From the cell containing the given text, extract its center point as (X, Y) coordinate. 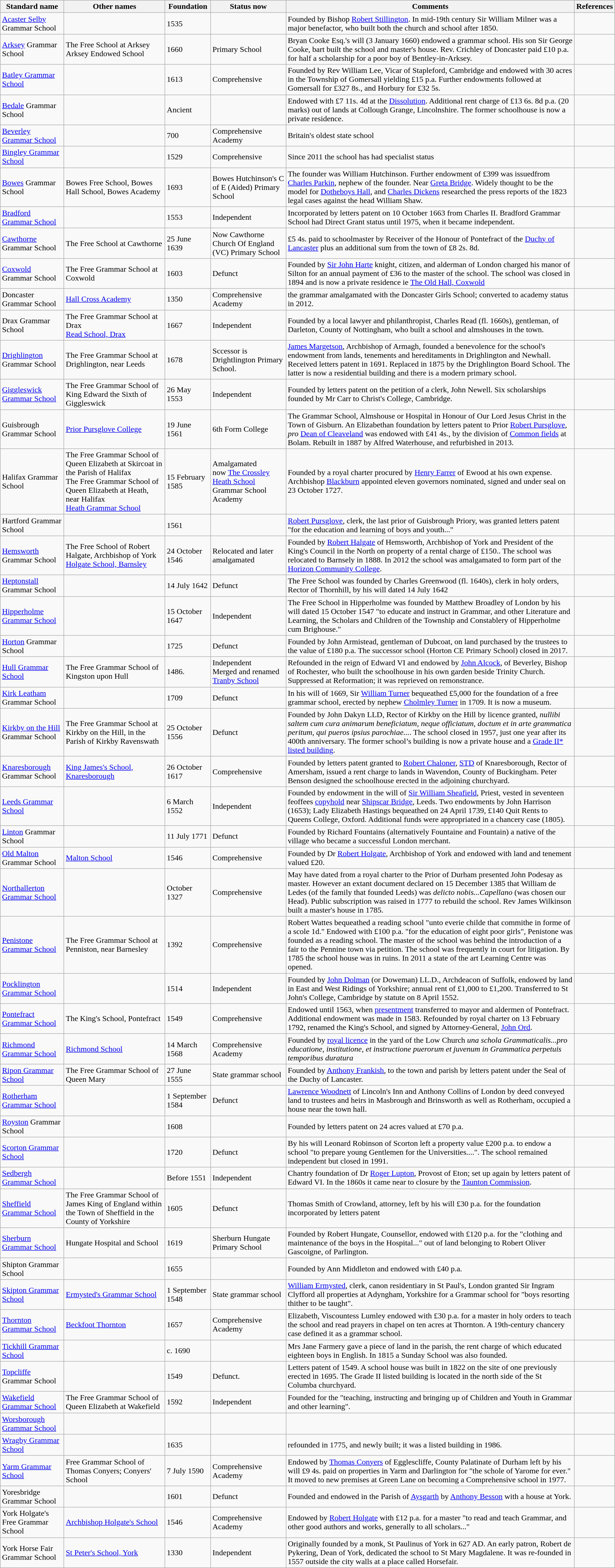
Wragby Grammar School (32, 1445)
The Free School of Robert Halgate, Archbishop of YorkHolgate School, Barnsley (115, 555)
£5 4s. paid to schoolmaster by Receiver of the Honour of Pontefract of the Duchy of Lancaster plus an additional sum from the town of £8 2s. 8d. (430, 243)
The Free Grammar School at Kirkby on the Hill, in the Parish of Kirkby Ravenswath (115, 732)
Hemsworth Grammar School (32, 555)
14 July 1642 (188, 585)
1678 (188, 360)
Robert Pursglove, clerk, the last prior of Guisbrough Priory, was granted letters patent "for the education and learning of boys and youth..." (430, 525)
IndependentMerged and renamed Tranby School (248, 672)
Coxwold Grammar School (32, 273)
24 October 1546 (188, 555)
Prior Pursglove College (115, 429)
Other names (115, 7)
Founded by letters patent on 24 acres valued at £70 p.a. (430, 1126)
Batley Grammar School (32, 80)
Bowes Hutchinson's C of E (Aided) Primary School (248, 187)
Richmond Grammar School (32, 1049)
Founded by Dr Robert Holgate, Archbishop of York and endowed with land and tenement valued £20. (430, 857)
Founded by Bishop Robert Stillington. In mid-19th century Sir William Milner was a major benefactor, who built both the church and school after 1850. (430, 24)
26 May 1553 (188, 395)
1657 (188, 1325)
15 February 1585 (188, 482)
1392 (188, 945)
The Free Grammar School at Coxwold (115, 273)
Ripon Grammar School (32, 1075)
Founded by letters patent on the petition of a clerk, John Newell. Six scholarships founded by Mr Carr to Christ's College, Cambridge. (430, 395)
14 March 1568 (188, 1049)
Defunct. (248, 1376)
1725 (188, 646)
c. 1690 (188, 1350)
The Free School at Cawthorne (115, 243)
Founded and endowed in the Parish of Aysgarth by Anthony Besson with a house at York. (430, 1497)
1486. (188, 672)
Hall Cross Academy (115, 299)
The Free Grammar School at Penniston, near Barnesley (115, 945)
Bowes Grammar School (32, 187)
the grammar amalgamated with the Doncaster Girls School; converted to academy status in 2012. (430, 299)
Pocklington Grammar School (32, 989)
1605 (188, 1208)
Standard name (32, 7)
Acaster Selby Grammar School (32, 24)
York Horse Fair Grammar School (32, 1553)
25 June 1639 (188, 243)
Now Cawthorne Church Of England (VC) Primary School (248, 243)
Richmond School (115, 1049)
1667 (188, 325)
St Peter's School, York (115, 1553)
Status now (248, 7)
1601 (188, 1497)
Sccessor is Drightlington Primary School. (248, 360)
Bowes Free School, Bowes Hall School, Bowes Academy (115, 187)
Linton Grammar School (32, 836)
Before 1551 (188, 1178)
Cawthorne Grammar School (32, 243)
1635 (188, 1445)
Sheffield Grammar School (32, 1208)
Britain's oldest state school (430, 135)
Horton Grammar School (32, 646)
Penistone Grammar School (32, 945)
Foundation (188, 7)
Giggleswick Grammar School (32, 395)
Founded for the "teaching, instructing and bringing up of Children and Youth in Grammar and other learning". (430, 1402)
Founded by Anthony Frankish, to the town and parish by letters patent under the Seal of the Duchy of Lancaster. (430, 1075)
Ermysted's Grammar School (115, 1294)
Kirkby on the Hill Grammar School (32, 732)
The Free Grammar School of King Edward the Sixth of Giggleswick (115, 395)
Founded by Ann Middleton and endowed with £40 p.a. (430, 1269)
1660 (188, 49)
Guisbrough Grammar School (32, 429)
Arksey Grammar School (32, 49)
1655 (188, 1269)
7 July 1590 (188, 1471)
Tickhill Grammar School (32, 1350)
1608 (188, 1126)
Hull Grammar School (32, 672)
Malton School (115, 857)
1613 (188, 80)
Shipton Grammar School (32, 1269)
Amalgamatednow The Crossley Heath SchoolGrammar SchoolAcademy (248, 482)
Drax Grammar School (32, 325)
Bradford Grammar School (32, 217)
Hungate Hospital and School (115, 1243)
Yarm Grammar School (32, 1471)
Yoresbridge Grammar School (32, 1497)
Bingley Grammar School (32, 157)
Heptonstall Grammar School (32, 585)
1529 (188, 157)
1553 (188, 217)
Worsborough Grammar School (32, 1424)
Primary School (248, 49)
The Free Grammar School of Queen Mary (115, 1075)
The Free School at Arksey Arksey Endowed School (115, 49)
1709 (188, 698)
Since 2011 the school has had specialist status (430, 157)
The Free Grammar School of James King of England within the Town of Sheffield in the County of Yorkshire (115, 1208)
1561 (188, 525)
Hipperholme Grammar School (32, 616)
1603 (188, 273)
Beckfoot Thornton (115, 1325)
Beverley Grammar School (32, 135)
Bedale Grammar School (32, 110)
Kirk Leatham Grammar School (32, 698)
Northallerton Grammar School (32, 893)
October 1327 (188, 893)
Leeds Grammar School (32, 806)
11 July 1771 (188, 836)
York Holgate's Free Grammar School (32, 1522)
Rotherham Grammar School (32, 1101)
1350 (188, 299)
Hartford Grammar School (32, 525)
1720 (188, 1152)
Knaresborough Grammar School (32, 771)
Sherburn Hungate Primary School (248, 1243)
refounded in 1775, and newly built; it was a listed building in 1986. (430, 1445)
Sherburn Grammar School (32, 1243)
27 June 1555 (188, 1075)
1693 (188, 187)
Pontefract Grammar School (32, 1019)
The Free Grammar School of Queen Elizabeth at Wakefield (115, 1402)
Archbishop Holgate's School (115, 1522)
Old Malton Grammar School (32, 857)
19 June 1561 (188, 429)
Royston Grammar School (32, 1126)
6 March 1552 (188, 806)
Comments (430, 7)
The Free Grammar School of Kingston upon Hull (115, 672)
1592 (188, 1402)
References (595, 7)
26 October 1617 (188, 771)
Founded by Richard Fountains (alternatively Fountaine and Fountain) a native of the village who became a successful London merchant. (430, 836)
The King's School, Pontefract (115, 1019)
700 (188, 135)
Relocated and later amalgamated (248, 555)
25 October 1556 (188, 732)
15 October 1647 (188, 616)
Skipton Grammar School (32, 1294)
King James's School, Knaresborough (115, 771)
1 September 1548 (188, 1294)
Ancient (188, 110)
Drighlington Grammar School (32, 360)
Free Grammar School of Thomas Conyers; Conyers' School (115, 1471)
The Free Grammar School at Drighlington, near Leeds (115, 360)
Thornton Grammar School (32, 1325)
1330 (188, 1553)
Endowed by Robert Holgate with £12 p.a. for a master "to read and teach Grammar, and other good authors and works, generally to all scholars..." (430, 1522)
Thomas Smith of Crowland, attorney, left by his will £30 p.a. for the foundation incorporated by letters patent (430, 1208)
1 September 1584 (188, 1101)
Topcliffe Grammar School (32, 1376)
Wakefield Grammar School (32, 1402)
Doncaster Grammar School (32, 299)
1514 (188, 989)
1619 (188, 1243)
Halifax Grammar School (32, 482)
Sedbergh Grammar School (32, 1178)
The Free School was founded by Charles Greenwood (fl. 1640s), clerk in holy orders, Rector of Thornhill, by his will dated 14 July 1642 (430, 585)
6th Form College (248, 429)
1535 (188, 24)
Scorton Grammar School (32, 1152)
The Free Grammar School at Drax Read School, Drax (115, 325)
